Extract the (X, Y) coordinate from the center of the cell holding the provided text.  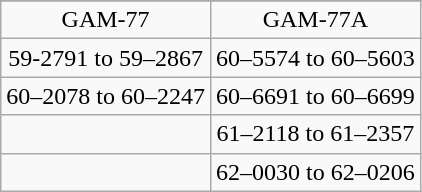
GAM-77 (106, 20)
GAM-77A (315, 20)
61–2118 to 61–2357 (315, 134)
60–2078 to 60–2247 (106, 96)
59-2791 to 59–2867 (106, 58)
62–0030 to 62–0206 (315, 172)
60–5574 to 60–5603 (315, 58)
60–6691 to 60–6699 (315, 96)
